Detect which cell encompasses the target text, then output its (x, y) center coordinate. 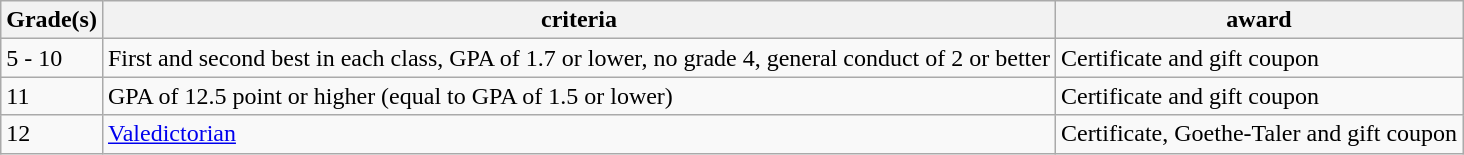
GPA of 12.5 point or higher (equal to GPA of 1.5 or lower) (578, 96)
award (1258, 20)
Certificate, Goethe-Taler and gift coupon (1258, 134)
11 (52, 96)
5 - 10 (52, 58)
12 (52, 134)
Valedictorian (578, 134)
criteria (578, 20)
First and second best in each class, GPA of 1.7 or lower, no grade 4, general conduct of 2 or better (578, 58)
Grade(s) (52, 20)
